Pinpoint the cell where the given text exists, returning its (x, y) midpoint coordinate. 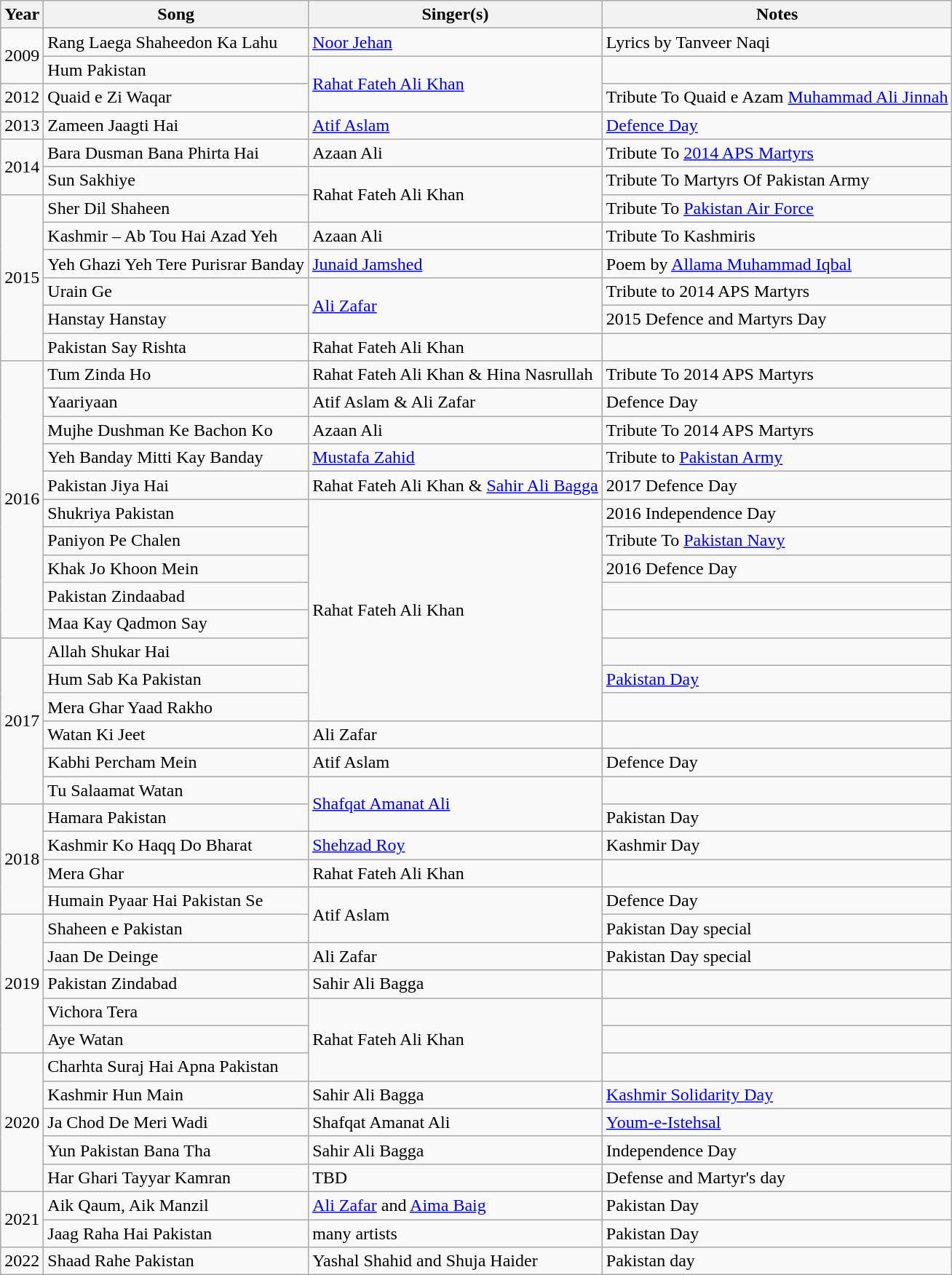
Mustafa Zahid (456, 458)
2021 (22, 1219)
Allah Shukar Hai (176, 651)
Yeh Ghazi Yeh Tere Purisrar Banday (176, 263)
2020 (22, 1122)
Pakistan day (777, 1261)
Lyrics by Tanveer Naqi (777, 42)
Sher Dil Shaheen (176, 208)
Pakistan Zindaabad (176, 596)
Aik Qaum, Aik Manzil (176, 1205)
Noor Jehan (456, 42)
TBD (456, 1177)
Hum Pakistan (176, 70)
Tribute To Martyrs Of Pakistan Army (777, 180)
Junaid Jamshed (456, 263)
Tribute To Pakistan Navy (777, 541)
2017 (22, 720)
Tum Zinda Ho (176, 375)
Yaariyaan (176, 402)
Defense and Martyr's day (777, 1177)
Jaan De Deinge (176, 956)
Khak Jo Khoon Mein (176, 568)
Tribute To Quaid e Azam Muhammad Ali Jinnah (777, 98)
2009 (22, 56)
Zameen Jaagti Hai (176, 125)
Year (22, 15)
Mera Ghar (176, 873)
Singer(s) (456, 15)
2015 (22, 277)
Quaid e Zi Waqar (176, 98)
Pakistan Zindabad (176, 984)
Ja Chod De Meri Wadi (176, 1122)
Independence Day (777, 1150)
Hamara Pakistan (176, 818)
2016 (22, 499)
Hum Sab Ka Pakistan (176, 679)
Har Ghari Tayyar Kamran (176, 1177)
Jaag Raha Hai Pakistan (176, 1234)
Rahat Fateh Ali Khan & Sahir Ali Bagga (456, 485)
Kashmir Ko Haqq Do Bharat (176, 846)
Youm-e-Istehsal (777, 1122)
2014 (22, 167)
2017 Defence Day (777, 485)
Pakistan Jiya Hai (176, 485)
Tribute to 2014 APS Martyrs (777, 291)
Notes (777, 15)
Tribute to Pakistan Army (777, 458)
Shehzad Roy (456, 846)
2016 Defence Day (777, 568)
Kashmir Solidarity Day (777, 1095)
2016 Independence Day (777, 513)
Sun Sakhiye (176, 180)
Vichora Tera (176, 1012)
2022 (22, 1261)
2019 (22, 984)
Tribute To Pakistan Air Force (777, 208)
Yeh Banday Mitti Kay Banday (176, 458)
Urain Ge (176, 291)
Yashal Shahid and Shuja Haider (456, 1261)
Rahat Fateh Ali Khan & Hina Nasrullah (456, 375)
Song (176, 15)
Shukriya Pakistan (176, 513)
2018 (22, 859)
Maa Kay Qadmon Say (176, 624)
Aye Watan (176, 1039)
2012 (22, 98)
Shaad Rahe Pakistan (176, 1261)
Charhta Suraj Hai Apna Pakistan (176, 1067)
Paniyon Pe Chalen (176, 541)
Hanstay Hanstay (176, 319)
Shaheen e Pakistan (176, 929)
Kashmir Day (777, 846)
Yun Pakistan Bana Tha (176, 1150)
Kashmir Hun Main (176, 1095)
Mera Ghar Yaad Rakho (176, 707)
Poem by Allama Muhammad Iqbal (777, 263)
Atif Aslam & Ali Zafar (456, 402)
Kashmir – Ab Tou Hai Azad Yeh (176, 236)
Tu Salaamat Watan (176, 790)
2013 (22, 125)
Humain Pyaar Hai Pakistan Se (176, 901)
Watan Ki Jeet (176, 734)
many artists (456, 1234)
Mujhe Dushman Ke Bachon Ko (176, 430)
Tribute To Kashmiris (777, 236)
Bara Dusman Bana Phirta Hai (176, 153)
Kabhi Percham Mein (176, 762)
Rang Laega Shaheedon Ka Lahu (176, 42)
2015 Defence and Martyrs Day (777, 319)
Ali Zafar and Aima Baig (456, 1205)
Pakistan Say Rishta (176, 347)
